Locate the cell with the specified text and output its [x, y] center coordinate. 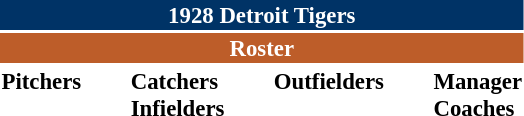
Roster [262, 48]
1928 Detroit Tigers [262, 15]
